Return the (X, Y) coordinate for the center point of the cell that contains the specified text.  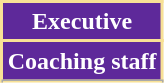
Executive (82, 22)
Coaching staff (82, 61)
